Pinpoint the cell where the given text exists, returning its (x, y) midpoint coordinate. 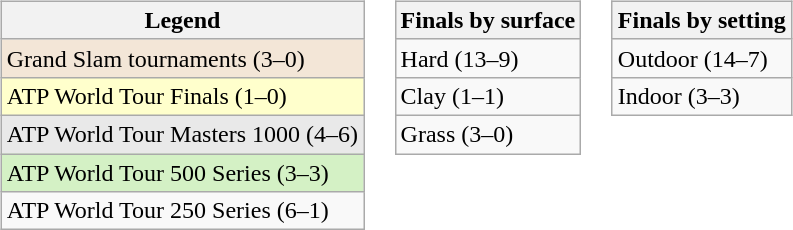
Legend (182, 20)
Grass (3–0) (488, 134)
Clay (1–1) (488, 96)
ATP World Tour 250 Series (6–1) (182, 211)
Outdoor (14–7) (702, 58)
ATP World Tour Finals (1–0) (182, 96)
Finals by setting (702, 20)
ATP World Tour Masters 1000 (4–6) (182, 134)
Finals by surface (488, 20)
Grand Slam tournaments (3–0) (182, 58)
Indoor (3–3) (702, 96)
Hard (13–9) (488, 58)
ATP World Tour 500 Series (3–3) (182, 173)
